Capture the cell that displays the provided text and extract its [X, Y] central coordinate. 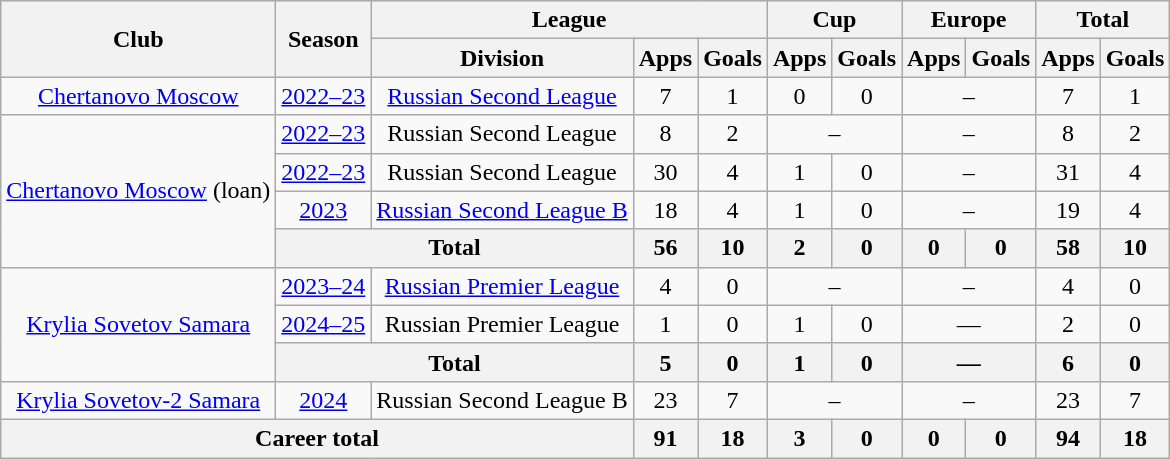
5 [665, 362]
Season [324, 39]
Division [502, 58]
2024 [324, 400]
31 [1068, 172]
Career total [317, 438]
League [570, 20]
Europe [969, 20]
Krylia Sovetov-2 Samara [138, 400]
Krylia Sovetov Samara [138, 324]
30 [665, 172]
58 [1068, 248]
3 [799, 438]
2023–24 [324, 286]
19 [1068, 210]
Chertanovo Moscow [138, 96]
94 [1068, 438]
91 [665, 438]
Cup [834, 20]
2024–25 [324, 324]
Chertanovo Moscow (loan) [138, 191]
56 [665, 248]
2023 [324, 210]
Club [138, 39]
6 [1068, 362]
